Capture the cell that displays the provided text and extract its (X, Y) central coordinate. 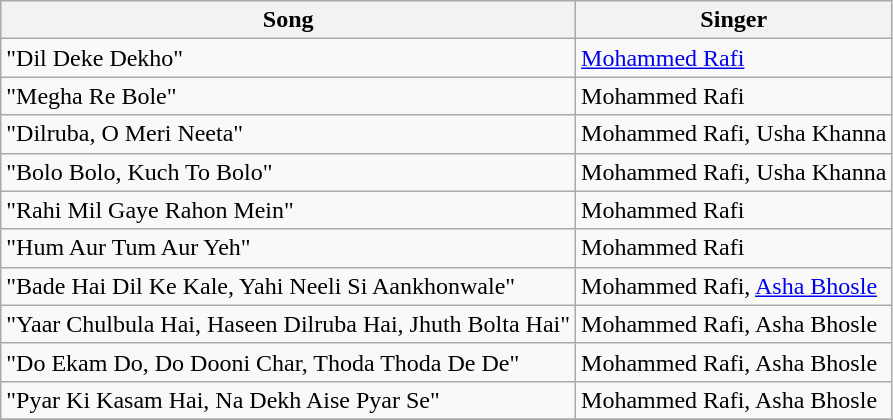
"Rahi Mil Gaye Rahon Mein" (288, 210)
Song (288, 20)
"Bade Hai Dil Ke Kale, Yahi Neeli Si Aankhonwale" (288, 286)
"Hum Aur Tum Aur Yeh" (288, 248)
"Dil Deke Dekho" (288, 58)
"Megha Re Bole" (288, 96)
"Bolo Bolo, Kuch To Bolo" (288, 172)
"Do Ekam Do, Do Dooni Char, Thoda Thoda De De" (288, 362)
"Yaar Chulbula Hai, Haseen Dilruba Hai, Jhuth Bolta Hai" (288, 324)
"Dilruba, O Meri Neeta" (288, 134)
"Pyar Ki Kasam Hai, Na Dekh Aise Pyar Se" (288, 400)
Singer (734, 20)
